Capture the cell that displays the provided text and extract its [X, Y] central coordinate. 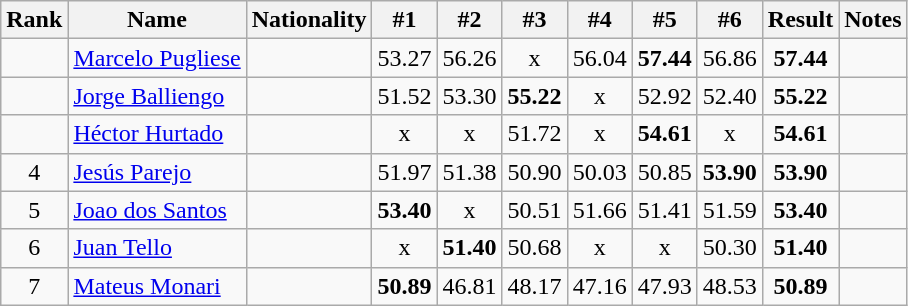
Joao dos Santos [157, 210]
53.27 [404, 58]
47.16 [600, 286]
7 [34, 286]
51.38 [470, 172]
56.04 [600, 58]
52.92 [664, 96]
51.41 [664, 210]
Name [157, 20]
56.86 [730, 58]
51.66 [600, 210]
48.53 [730, 286]
5 [34, 210]
46.81 [470, 286]
Mateus Monari [157, 286]
52.40 [730, 96]
Jesús Parejo [157, 172]
Result [800, 20]
Juan Tello [157, 248]
50.68 [534, 248]
Héctor Hurtado [157, 134]
48.17 [534, 286]
50.03 [600, 172]
50.30 [730, 248]
Nationality [309, 20]
6 [34, 248]
#3 [534, 20]
56.26 [470, 58]
Marcelo Pugliese [157, 58]
Rank [34, 20]
#2 [470, 20]
4 [34, 172]
50.51 [534, 210]
50.90 [534, 172]
Jorge Balliengo [157, 96]
#1 [404, 20]
Notes [873, 20]
53.30 [470, 96]
#5 [664, 20]
51.97 [404, 172]
51.59 [730, 210]
51.52 [404, 96]
47.93 [664, 286]
50.85 [664, 172]
51.72 [534, 134]
#6 [730, 20]
#4 [600, 20]
